Extract the [X, Y] coordinate from the center of the cell holding the provided text.  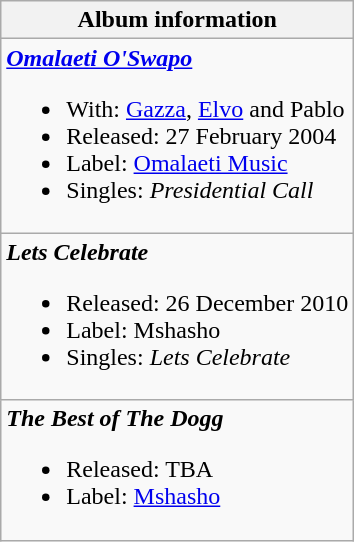
Omalaeti O'SwapoWith: Gazza, Elvo and PabloReleased: 27 February 2004Label: Omalaeti MusicSingles: Presidential Call [178, 136]
Lets CelebrateReleased: 26 December 2010Label: MshashoSingles: Lets Celebrate [178, 316]
The Best of The DoggReleased: TBALabel: Mshasho [178, 470]
Album information [178, 20]
